Determine the [X, Y] coordinate at the center of the cell enclosing the given text.  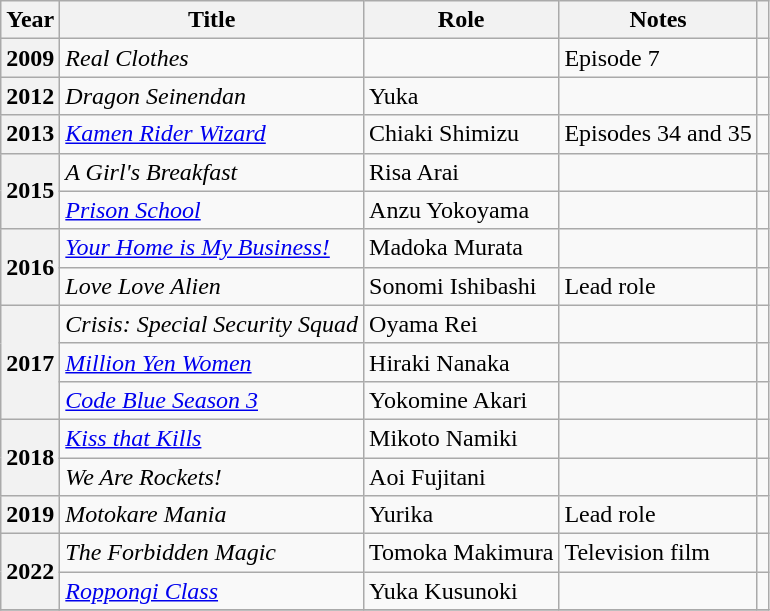
Sonomi Ishibashi [462, 286]
Code Blue Season 3 [212, 400]
A Girl's Breakfast [212, 172]
Year [30, 20]
Oyama Rei [462, 324]
Television film [658, 553]
2022 [30, 572]
Mikoto Namiki [462, 438]
Chiaki Shimizu [462, 134]
Title [212, 20]
Tomoka Makimura [462, 553]
Love Love Alien [212, 286]
Role [462, 20]
Yuka Kusunoki [462, 591]
Episodes 34 and 35 [658, 134]
Your Home is My Business! [212, 248]
Roppongi Class [212, 591]
2009 [30, 58]
2015 [30, 191]
Real Clothes [212, 58]
Kiss that Kills [212, 438]
Hiraki Nanaka [462, 362]
Million Yen Women [212, 362]
Anzu Yokoyama [462, 210]
2017 [30, 362]
Yuka [462, 96]
Prison School [212, 210]
Aoi Fujitani [462, 477]
2018 [30, 457]
Dragon Seinendan [212, 96]
Notes [658, 20]
2019 [30, 515]
We Are Rockets! [212, 477]
Yurika [462, 515]
2012 [30, 96]
Madoka Murata [462, 248]
Crisis: Special Security Squad [212, 324]
Motokare Mania [212, 515]
Episode 7 [658, 58]
Yokomine Akari [462, 400]
2016 [30, 267]
Risa Arai [462, 172]
The Forbidden Magic [212, 553]
2013 [30, 134]
Kamen Rider Wizard [212, 134]
